Pinpoint the cell where the given text exists, returning its [X, Y] midpoint coordinate. 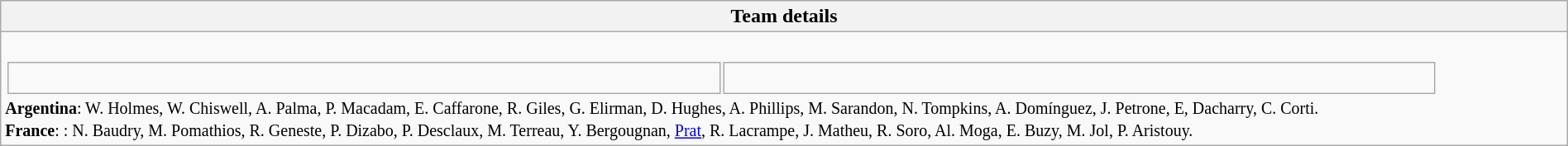
Team details [784, 16]
